Find where the given text appears and provide that cell's center as [X, Y] coordinate. 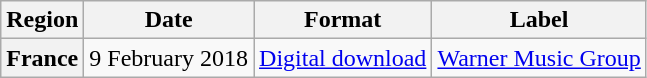
Warner Music Group [539, 58]
Region [42, 20]
Digital download [343, 58]
Label [539, 20]
Date [169, 20]
France [42, 58]
Format [343, 20]
9 February 2018 [169, 58]
